From the cell containing the given text, extract its center point as [X, Y] coordinate. 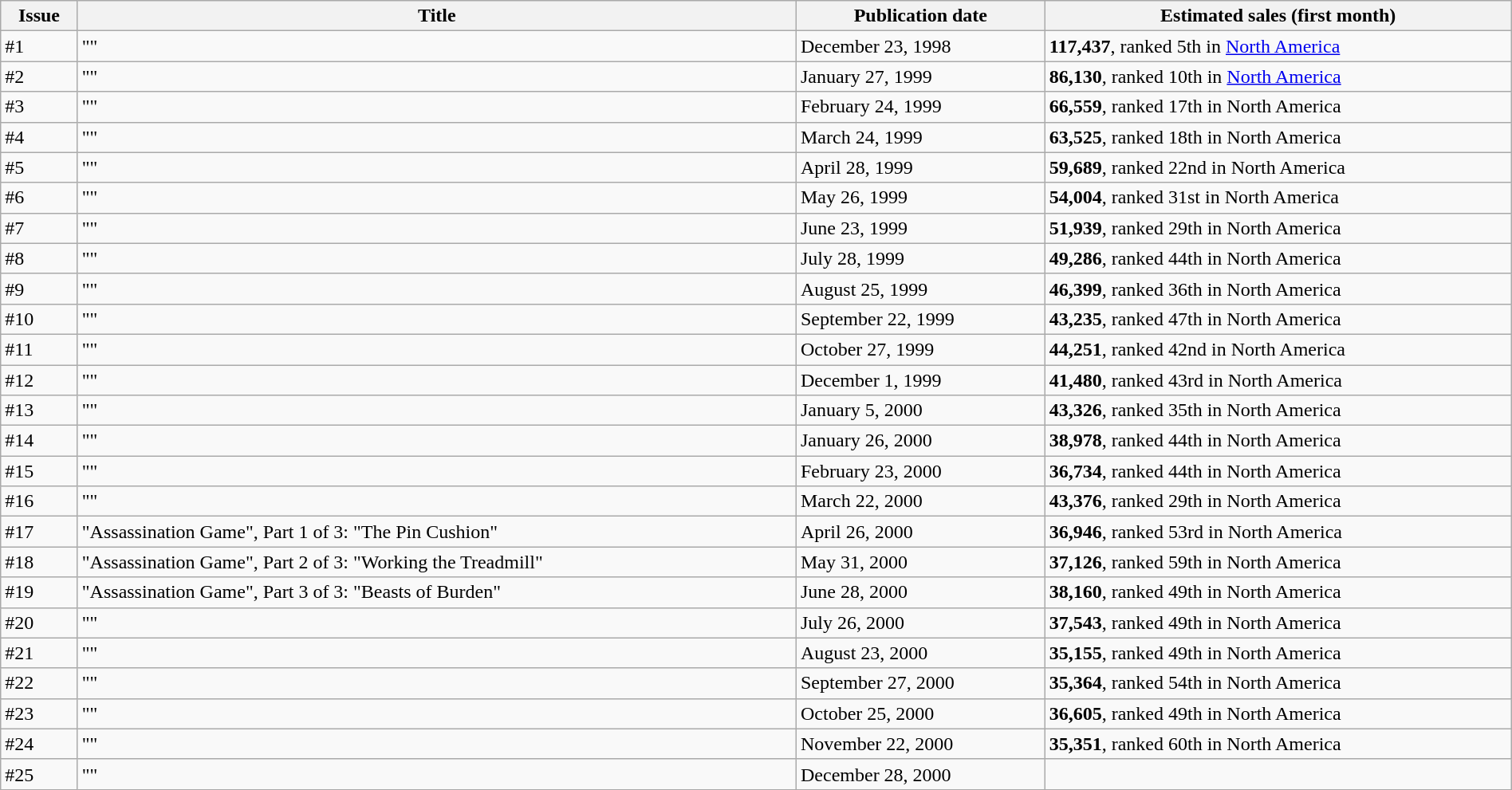
May 31, 2000 [920, 562]
October 27, 1999 [920, 349]
"Assassination Game", Part 3 of 3: "Beasts of Burden" [437, 592]
Estimated sales (first month) [1278, 16]
#11 [40, 349]
#10 [40, 319]
37,543, ranked 49th in North America [1278, 623]
#2 [40, 77]
38,160, ranked 49th in North America [1278, 592]
September 27, 2000 [920, 683]
#19 [40, 592]
#17 [40, 532]
June 23, 1999 [920, 228]
#13 [40, 411]
February 24, 1999 [920, 107]
46,399, ranked 36th in North America [1278, 289]
Title [437, 16]
#20 [40, 623]
#21 [40, 653]
43,376, ranked 29th in North America [1278, 501]
36,605, ranked 49th in North America [1278, 713]
March 22, 2000 [920, 501]
43,235, ranked 47th in North America [1278, 319]
December 28, 2000 [920, 774]
#5 [40, 167]
April 26, 2000 [920, 532]
June 28, 2000 [920, 592]
January 5, 2000 [920, 411]
July 26, 2000 [920, 623]
"Assassination Game", Part 1 of 3: "The Pin Cushion" [437, 532]
#12 [40, 380]
#14 [40, 441]
December 1, 1999 [920, 380]
86,130, ranked 10th in North America [1278, 77]
Issue [40, 16]
66,559, ranked 17th in North America [1278, 107]
35,364, ranked 54th in North America [1278, 683]
54,004, ranked 31st in North America [1278, 198]
"Assassination Game", Part 2 of 3: "Working the Treadmill" [437, 562]
38,978, ranked 44th in North America [1278, 441]
35,155, ranked 49th in North America [1278, 653]
51,939, ranked 29th in North America [1278, 228]
43,326, ranked 35th in North America [1278, 411]
July 28, 1999 [920, 258]
#24 [40, 744]
#16 [40, 501]
#9 [40, 289]
August 23, 2000 [920, 653]
#15 [40, 471]
September 22, 1999 [920, 319]
Publication date [920, 16]
February 23, 2000 [920, 471]
October 25, 2000 [920, 713]
44,251, ranked 42nd in North America [1278, 349]
#25 [40, 774]
#4 [40, 137]
36,946, ranked 53rd in North America [1278, 532]
36,734, ranked 44th in North America [1278, 471]
#1 [40, 46]
December 23, 1998 [920, 46]
#8 [40, 258]
49,286, ranked 44th in North America [1278, 258]
35,351, ranked 60th in North America [1278, 744]
#6 [40, 198]
November 22, 2000 [920, 744]
59,689, ranked 22nd in North America [1278, 167]
#3 [40, 107]
April 28, 1999 [920, 167]
41,480, ranked 43rd in North America [1278, 380]
#23 [40, 713]
January 26, 2000 [920, 441]
#7 [40, 228]
#18 [40, 562]
May 26, 1999 [920, 198]
January 27, 1999 [920, 77]
August 25, 1999 [920, 289]
63,525, ranked 18th in North America [1278, 137]
37,126, ranked 59th in North America [1278, 562]
#22 [40, 683]
117,437, ranked 5th in North America [1278, 46]
March 24, 1999 [920, 137]
